Output the [X, Y] coordinate of the center of the cell containing the given text.  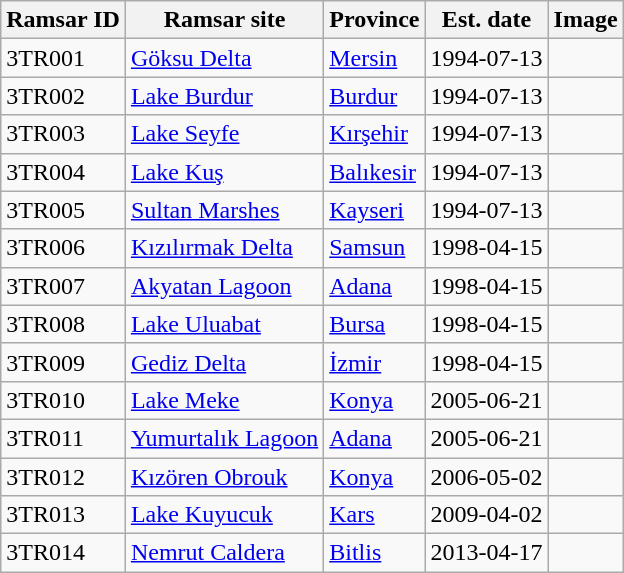
2009-04-02 [486, 515]
Burdur [374, 96]
Balıkesir [374, 172]
Mersin [374, 58]
Bitlis [374, 553]
Lake Burdur [224, 96]
Ramsar site [224, 20]
Lake Kuş [224, 172]
Province [374, 20]
Lake Meke [224, 400]
3TR006 [64, 248]
3TR012 [64, 477]
Ramsar ID [64, 20]
3TR014 [64, 553]
3TR003 [64, 134]
Lake Kuyucuk [224, 515]
Gediz Delta [224, 362]
3TR010 [64, 400]
3TR004 [64, 172]
Kayseri [374, 210]
Kızılırmak Delta [224, 248]
Yumurtalık Lagoon [224, 438]
İzmir [374, 362]
2013-04-17 [486, 553]
Kırşehir [374, 134]
Kızören Obrouk [224, 477]
Lake Seyfe [224, 134]
Image [586, 20]
Samsun [374, 248]
3TR001 [64, 58]
Bursa [374, 324]
Kars [374, 515]
3TR009 [64, 362]
Est. date [486, 20]
2006-05-02 [486, 477]
Göksu Delta [224, 58]
Lake Uluabat [224, 324]
3TR005 [64, 210]
3TR011 [64, 438]
3TR007 [64, 286]
3TR002 [64, 96]
Sultan Marshes [224, 210]
3TR013 [64, 515]
Nemrut Caldera [224, 553]
3TR008 [64, 324]
Akyatan Lagoon [224, 286]
